Find where the given text appears and provide that cell's center as [X, Y] coordinate. 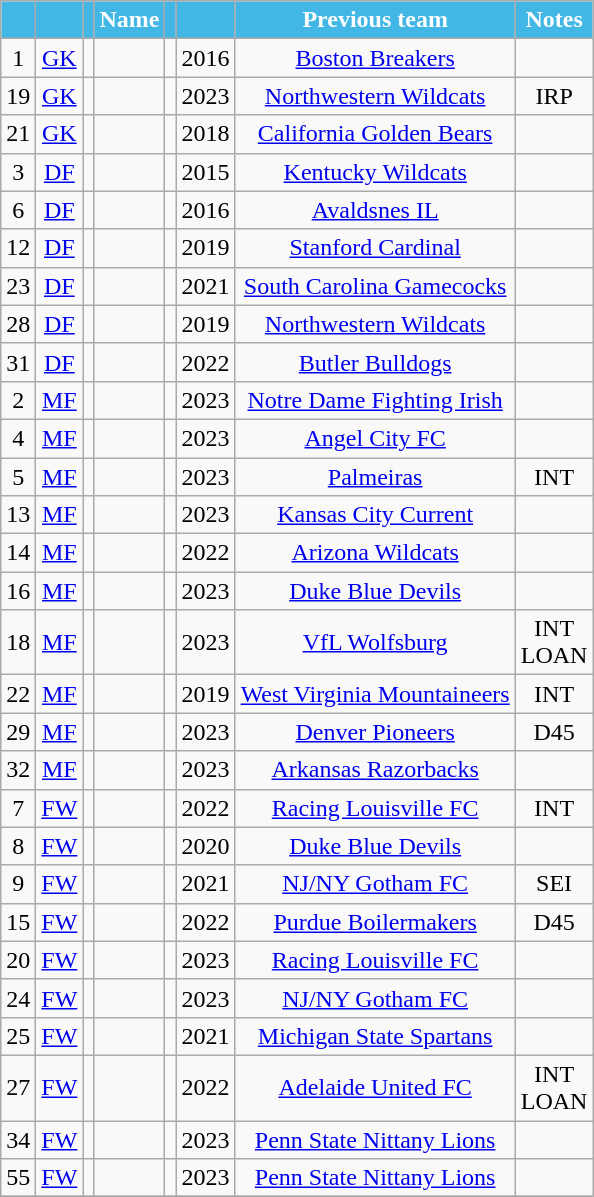
VfL Wolfsburg [375, 642]
2018 [206, 134]
8 [18, 846]
29 [18, 732]
19 [18, 96]
Avaldsnes IL [375, 210]
3 [18, 172]
7 [18, 808]
32 [18, 770]
Arizona Wildcats [375, 553]
Palmeiras [375, 477]
13 [18, 515]
Michigan State Spartans [375, 1036]
Kentucky Wildcats [375, 172]
Notre Dame Fighting Irish [375, 400]
18 [18, 642]
55 [18, 1178]
Notes [554, 20]
25 [18, 1036]
West Virginia Mountaineers [375, 694]
9 [18, 884]
4 [18, 438]
16 [18, 591]
Name [130, 20]
California Golden Bears [375, 134]
Arkansas Razorbacks [375, 770]
14 [18, 553]
28 [18, 324]
21 [18, 134]
22 [18, 694]
15 [18, 922]
2 [18, 400]
1 [18, 58]
24 [18, 998]
2020 [206, 846]
34 [18, 1139]
5 [18, 477]
Previous team [375, 20]
South Carolina Gamecocks [375, 286]
Kansas City Current [375, 515]
27 [18, 1088]
2015 [206, 172]
31 [18, 362]
SEI [554, 884]
Purdue Boilermakers [375, 922]
Boston Breakers [375, 58]
20 [18, 960]
Adelaide United FC [375, 1088]
Angel City FC [375, 438]
6 [18, 210]
12 [18, 248]
Stanford Cardinal [375, 248]
Butler Bulldogs [375, 362]
23 [18, 286]
IRP [554, 96]
Denver Pioneers [375, 732]
